Return (x, y) of the center of cell containing provided text 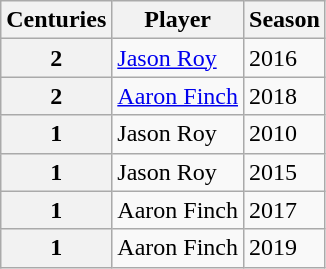
2019 (285, 248)
Centuries (56, 20)
Player (178, 20)
2010 (285, 134)
Season (285, 20)
2017 (285, 210)
2015 (285, 172)
2016 (285, 58)
2018 (285, 96)
